From the cell containing the given text, extract its center point as [X, Y] coordinate. 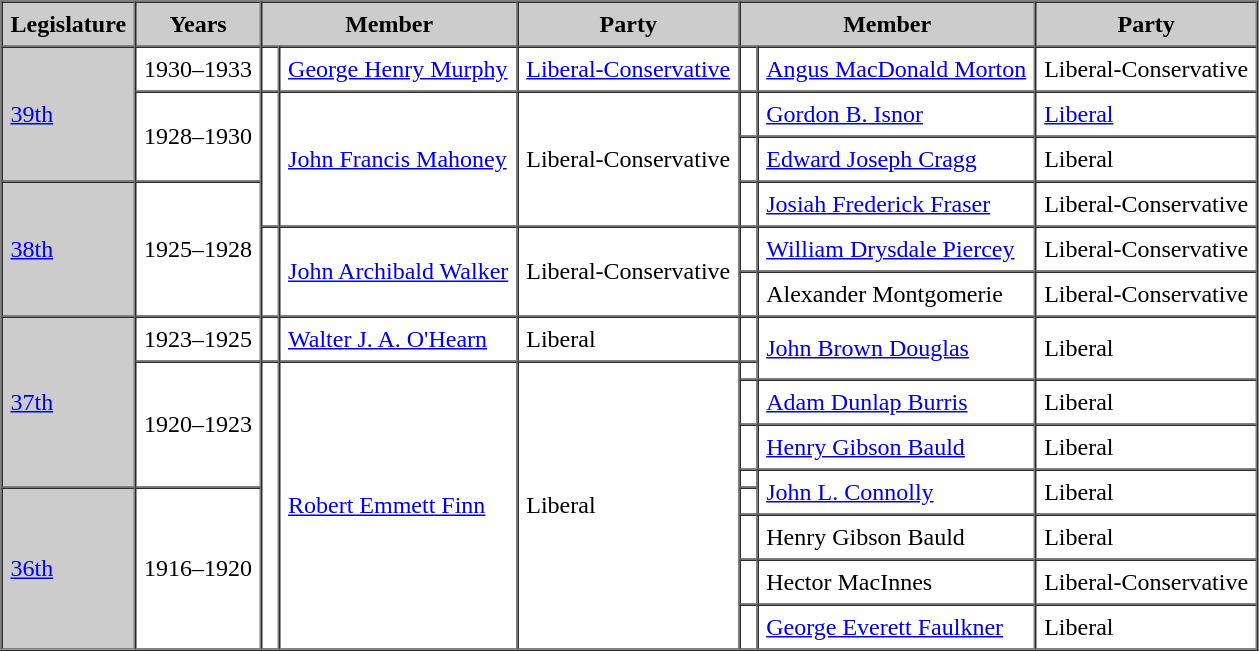
Robert Emmett Finn [398, 506]
Legislature [69, 24]
George Henry Murphy [398, 68]
1925–1928 [198, 250]
William Drysdale Piercey [896, 248]
John Archibald Walker [398, 271]
Alexander Montgomerie [896, 294]
Gordon B. Isnor [896, 114]
Angus MacDonald Morton [896, 68]
36th [69, 569]
1930–1933 [198, 68]
Edward Joseph Cragg [896, 158]
39th [69, 114]
George Everett Faulkner [896, 626]
37th [69, 402]
Hector MacInnes [896, 582]
1916–1920 [198, 569]
Years [198, 24]
1920–1923 [198, 425]
1923–1925 [198, 338]
John Brown Douglas [896, 348]
Josiah Frederick Fraser [896, 204]
38th [69, 250]
John L. Connolly [896, 492]
Adam Dunlap Burris [896, 402]
1928–1930 [198, 137]
John Francis Mahoney [398, 160]
Walter J. A. O'Hearn [398, 338]
